Locate the cell with the specified text and output its [X, Y] center coordinate. 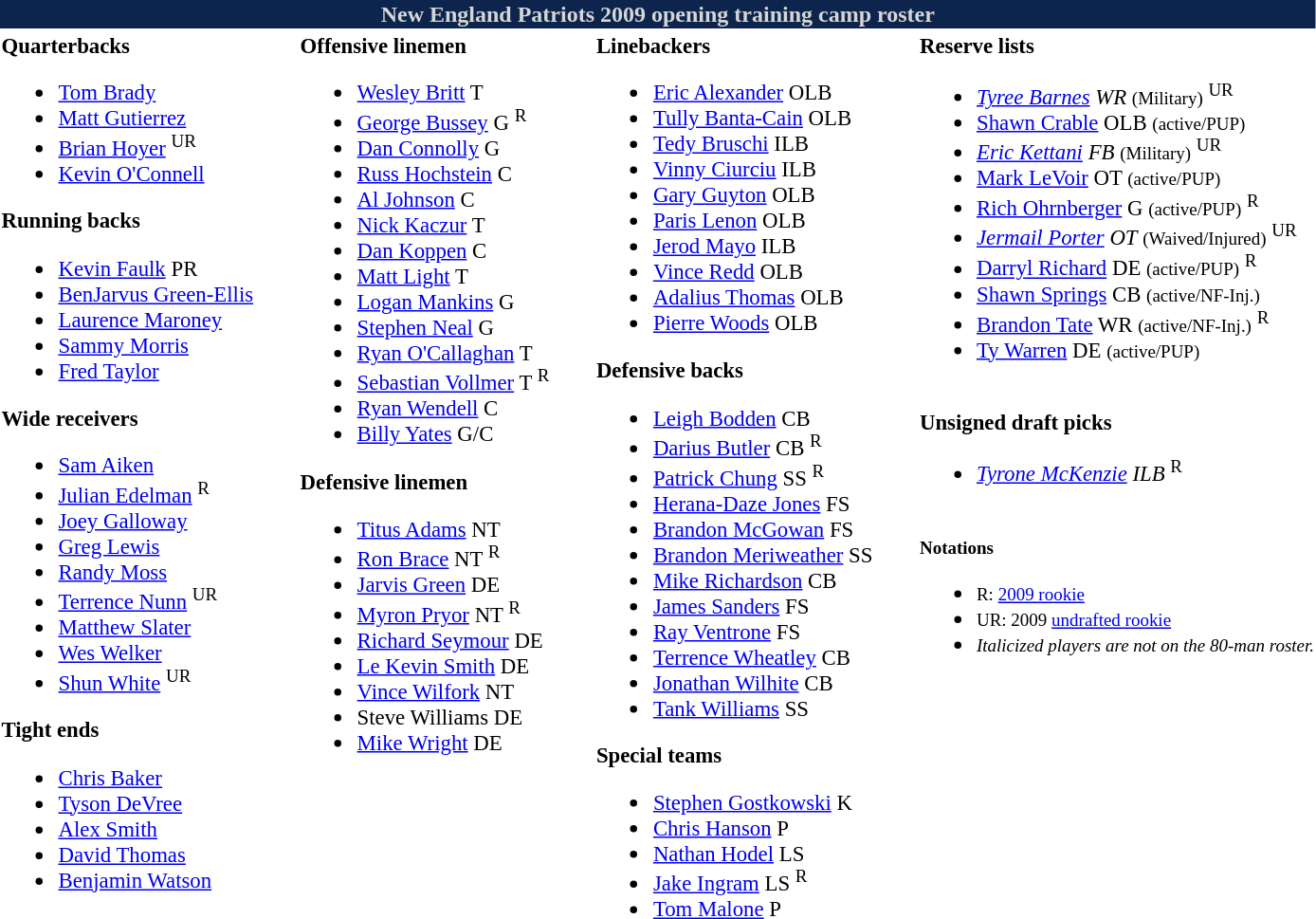
New England Patriots 2009 opening training camp roster [658, 14]
